Detect which cell encompasses the target text, then output its [X, Y] center coordinate. 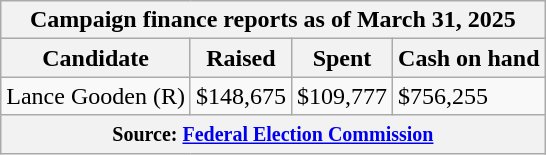
Raised [240, 58]
Candidate [96, 58]
Source: Federal Election Commission [273, 134]
Cash on hand [469, 58]
Campaign finance reports as of March 31, 2025 [273, 20]
Lance Gooden (R) [96, 96]
Spent [342, 58]
$109,777 [342, 96]
$756,255 [469, 96]
$148,675 [240, 96]
